Pinpoint the cell where the given text exists, returning its (X, Y) midpoint coordinate. 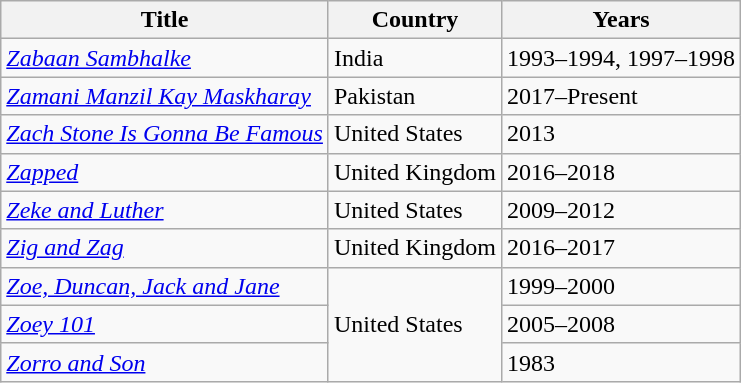
2017–Present (622, 96)
1993–1994, 1997–1998 (622, 58)
Pakistan (414, 96)
2013 (622, 134)
Zach Stone Is Gonna Be Famous (165, 134)
1983 (622, 362)
Zamani Manzil Kay Maskharay (165, 96)
Zig and Zag (165, 248)
Zapped (165, 172)
Country (414, 20)
2005–2008 (622, 324)
Zeke and Luther (165, 210)
India (414, 58)
Title (165, 20)
Zorro and Son (165, 362)
2009–2012 (622, 210)
Years (622, 20)
2016–2017 (622, 248)
2016–2018 (622, 172)
Zoey 101 (165, 324)
1999–2000 (622, 286)
Zabaan Sambhalke (165, 58)
Zoe, Duncan, Jack and Jane (165, 286)
